Return the [X, Y] coordinate for the center point of the cell that contains the specified text.  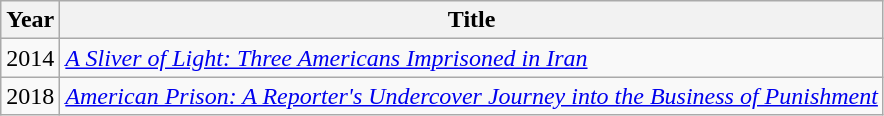
2014 [30, 58]
A Sliver of Light: Three Americans Imprisoned in Iran [472, 58]
Title [472, 20]
2018 [30, 96]
American Prison: A Reporter's Undercover Journey into the Business of Punishment [472, 96]
Year [30, 20]
